Scan for the cell matching the given text and deliver its [x, y] coordinate at center. 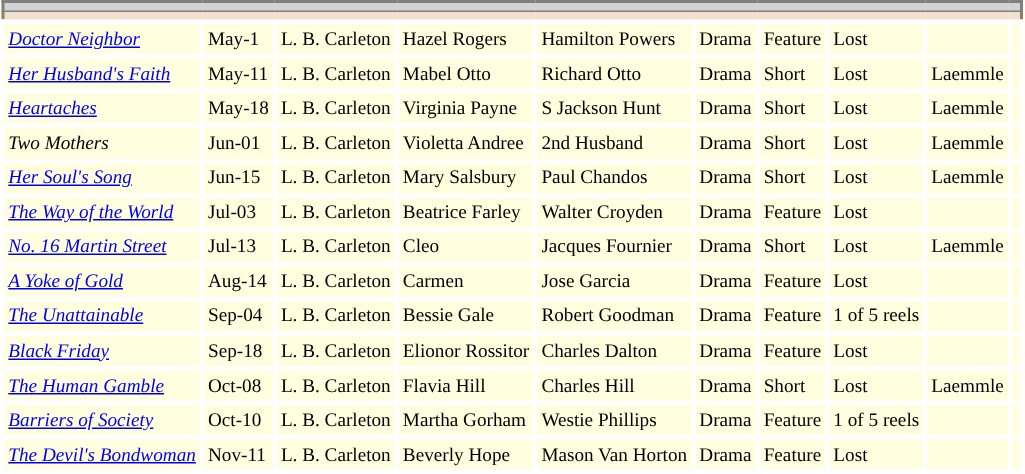
Robert Goodman [614, 316]
Jul-03 [238, 212]
Walter Croyden [614, 212]
Jun-15 [238, 178]
Elionor Rossitor [466, 352]
Violetta Andree [466, 144]
A Yoke of Gold [102, 282]
May-18 [238, 108]
Westie Phillips [614, 420]
May-11 [238, 74]
Richard Otto [614, 74]
Barriers of Society [102, 420]
Jacques Fournier [614, 248]
Charles Hill [614, 386]
Hamilton Powers [614, 40]
Her Soul's Song [102, 178]
Jose Garcia [614, 282]
Paul Chandos [614, 178]
Heartaches [102, 108]
Black Friday [102, 352]
Mabel Otto [466, 74]
Flavia Hill [466, 386]
Mason Van Horton [614, 456]
Sep-04 [238, 316]
Virginia Payne [466, 108]
Oct-10 [238, 420]
Hazel Rogers [466, 40]
No. 16 Martin Street [102, 248]
Aug-14 [238, 282]
Martha Gorham [466, 420]
Beverly Hope [466, 456]
Her Husband's Faith [102, 74]
Mary Salsbury [466, 178]
Carmen [466, 282]
The Human Gamble [102, 386]
Beatrice Farley [466, 212]
Jun-01 [238, 144]
The Way of the World [102, 212]
Sep-18 [238, 352]
Nov-11 [238, 456]
Two Mothers [102, 144]
The Unattainable [102, 316]
May-1 [238, 40]
S Jackson Hunt [614, 108]
Charles Dalton [614, 352]
The Devil's Bondwoman [102, 456]
Oct-08 [238, 386]
Cleo [466, 248]
Doctor Neighbor [102, 40]
Jul-13 [238, 248]
2nd Husband [614, 144]
Bessie Gale [466, 316]
